For the text-containing cell, return its midpoint in [x, y] coordinate format. 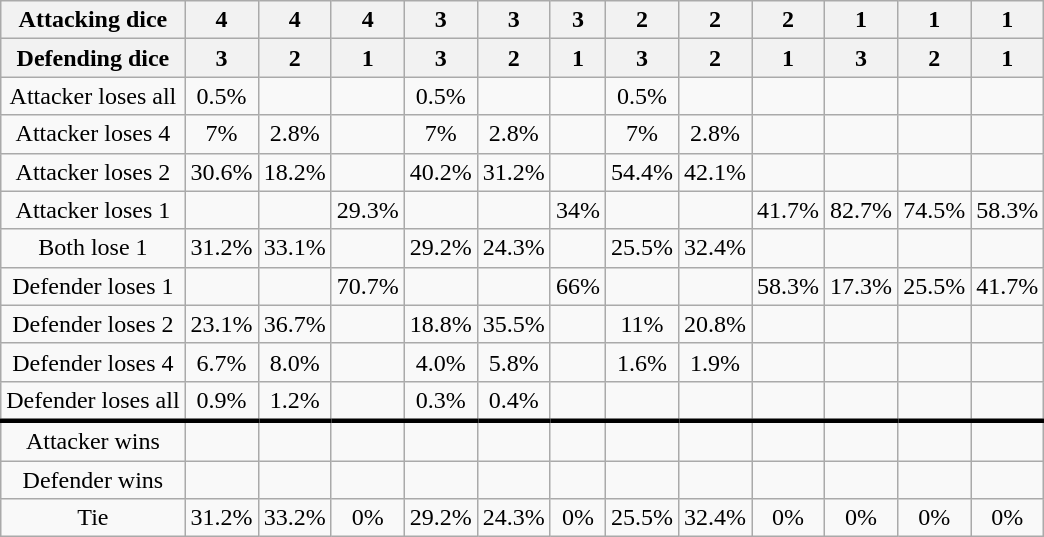
Attacker loses 2 [93, 172]
0.9% [222, 401]
54.4% [642, 172]
4.0% [440, 362]
82.7% [862, 210]
1.6% [642, 362]
Attacker loses all [93, 96]
5.8% [514, 362]
70.7% [368, 286]
Defender loses 4 [93, 362]
Both lose 1 [93, 248]
Defender loses 2 [93, 324]
34% [578, 210]
Defender loses 1 [93, 286]
0.3% [440, 401]
Defender wins [93, 479]
Defender loses all [93, 401]
23.1% [222, 324]
Tie [93, 518]
0.4% [514, 401]
1.9% [714, 362]
74.5% [934, 210]
11% [642, 324]
33.2% [294, 518]
Attacker loses 1 [93, 210]
6.7% [222, 362]
66% [578, 286]
30.6% [222, 172]
35.5% [514, 324]
42.1% [714, 172]
18.2% [294, 172]
20.8% [714, 324]
Attacker loses 4 [93, 134]
8.0% [294, 362]
18.8% [440, 324]
36.7% [294, 324]
40.2% [440, 172]
33.1% [294, 248]
Attacker wins [93, 441]
1.2% [294, 401]
Attacking dice [93, 20]
Defending dice [93, 58]
29.3% [368, 210]
17.3% [862, 286]
